Return [X, Y] of the center of cell containing provided text 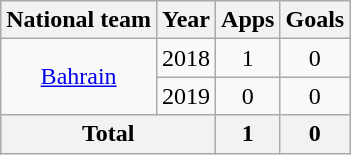
2018 [186, 58]
Goals [315, 20]
Apps [248, 20]
2019 [186, 96]
Bahrain [79, 77]
National team [79, 20]
Year [186, 20]
Total [108, 134]
